From the cell containing the given text, extract its center point as [x, y] coordinate. 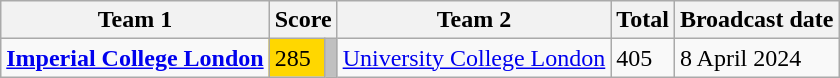
405 [643, 58]
Team 2 [474, 20]
Team 1 [135, 20]
285 [296, 58]
Imperial College London [135, 58]
Broadcast date [756, 20]
8 April 2024 [756, 58]
Score [303, 20]
Total [643, 20]
University College London [474, 58]
